Pinpoint the cell where the given text exists, returning its [x, y] midpoint coordinate. 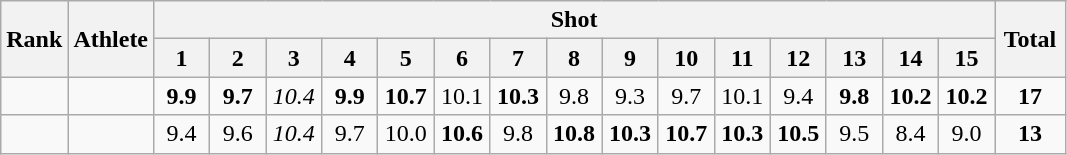
10.5 [798, 134]
8.4 [910, 134]
1 [182, 58]
Shot [574, 20]
9 [630, 58]
9.5 [854, 134]
Total [1030, 39]
2 [238, 58]
15 [966, 58]
12 [798, 58]
10.0 [406, 134]
14 [910, 58]
9.6 [238, 134]
10 [686, 58]
9.0 [966, 134]
Rank [34, 39]
10.6 [462, 134]
8 [574, 58]
7 [518, 58]
17 [1030, 96]
11 [742, 58]
4 [350, 58]
Athlete [111, 39]
5 [406, 58]
10.8 [574, 134]
3 [294, 58]
6 [462, 58]
9.3 [630, 96]
